Pinpoint the cell where the given text exists, returning its [x, y] midpoint coordinate. 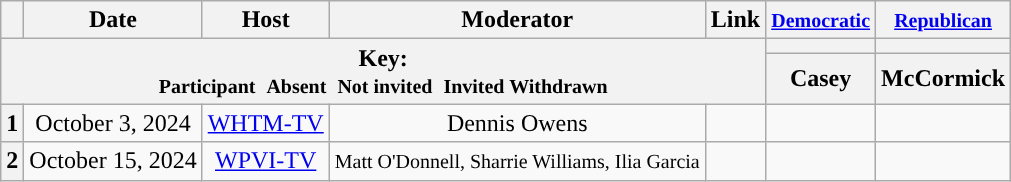
McCormick [944, 78]
Casey [821, 78]
Republican [944, 20]
Matt O'Donnell, Sharrie Williams, Ilia Garcia [517, 161]
Dennis Owens [517, 123]
October 15, 2024 [113, 161]
WHTM-TV [266, 123]
Date [113, 20]
October 3, 2024 [113, 123]
2 [12, 161]
Key: Participant Absent Not invited Invited Withdrawn [384, 72]
Host [266, 20]
Democratic [821, 20]
WPVI-TV [266, 161]
Moderator [517, 20]
Link [735, 20]
1 [12, 123]
